Return the [X, Y] coordinate for the center point of the cell that contains the specified text.  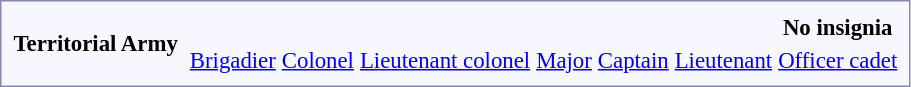
Major [564, 60]
Territorial Army [96, 44]
Captain [633, 60]
Brigadier [232, 60]
Lieutenant colonel [444, 60]
Colonel [318, 60]
Lieutenant [723, 60]
Officer cadet [838, 60]
No insignia [838, 27]
